Pinpoint the cell where the given text exists, returning its (x, y) midpoint coordinate. 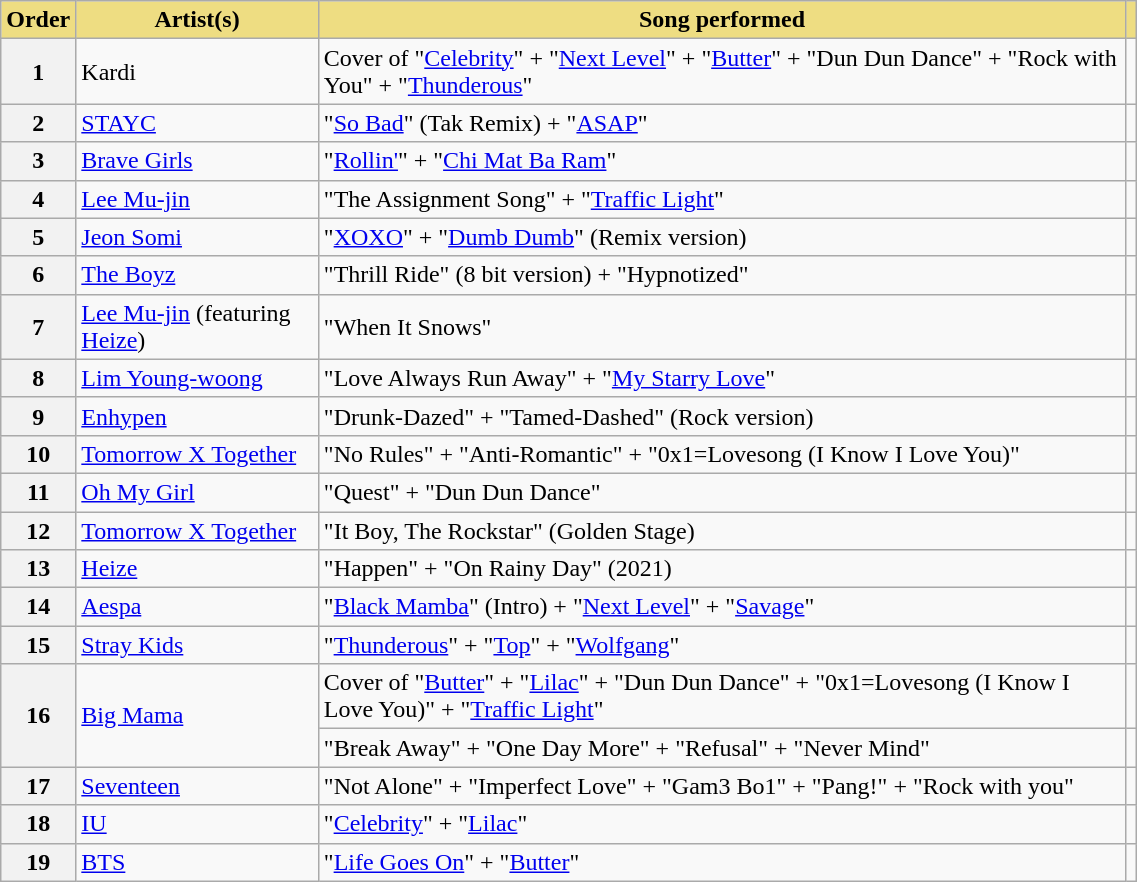
"Thunderous" + "Top" + "Wolfgang" (722, 645)
3 (38, 161)
"Happen" + "On Rainy Day" (2021) (722, 569)
4 (38, 199)
5 (38, 237)
"Thrill Ride" (8 bit version) + "Hypnotized" (722, 275)
"The Assignment Song" + "Traffic Light" (722, 199)
12 (38, 531)
"So Bad" (Tak Remix) + "ASAP" (722, 123)
2 (38, 123)
"Quest" + "Dun Dun Dance" (722, 492)
Seventeen (198, 786)
"Drunk-Dazed" + "Tamed-Dashed" (Rock version) (722, 416)
Lee Mu-jin (198, 199)
Jeon Somi (198, 237)
"Love Always Run Away" + "My Starry Love" (722, 378)
Enhypen (198, 416)
7 (38, 326)
"Rollin'" + "Chi Mat Ba Ram" (722, 161)
10 (38, 454)
9 (38, 416)
13 (38, 569)
Big Mama (198, 716)
Order (38, 20)
Heize (198, 569)
"Break Away" + "One Day More" + "Refusal" + "Never Mind" (722, 748)
Kardi (198, 72)
11 (38, 492)
Aespa (198, 607)
"No Rules" + "Anti-Romantic" + "0x1=Lovesong (I Know I Love You)" (722, 454)
Stray Kids (198, 645)
18 (38, 824)
8 (38, 378)
15 (38, 645)
"When It Snows" (722, 326)
17 (38, 786)
6 (38, 275)
BTS (198, 862)
The Boyz (198, 275)
"Life Goes On" + "Butter" (722, 862)
Song performed (722, 20)
"Celebrity" + "Lilac" (722, 824)
"Black Mamba" (Intro) + "Next Level" + "Savage" (722, 607)
Lee Mu-jin (featuring Heize) (198, 326)
Artist(s) (198, 20)
14 (38, 607)
IU (198, 824)
16 (38, 716)
Lim Young-woong (198, 378)
STAYC (198, 123)
Oh My Girl (198, 492)
"It Boy, The Rockstar" (Golden Stage) (722, 531)
"Not Alone" + "Imperfect Love" + "Gam3 Bo1" + "Pang!" + "Rock with you" (722, 786)
1 (38, 72)
"XOXO" + "Dumb Dumb" (Remix version) (722, 237)
Brave Girls (198, 161)
Cover of "Celebrity" + "Next Level" + "Butter" + "Dun Dun Dance" + "Rock with You" + "Thunderous" (722, 72)
19 (38, 862)
Cover of "Butter" + "Lilac" + "Dun Dun Dance" + "0x1=Lovesong (I Know I Love You)" + "Traffic Light" (722, 696)
